Provide the (X, Y) coordinate of the cell's center where the given text is located.  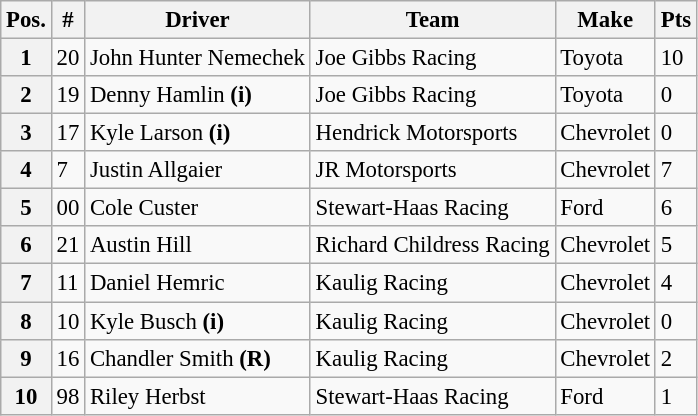
Kyle Larson (i) (198, 133)
Pts (676, 20)
Denny Hamlin (i) (198, 95)
Hendrick Motorsports (432, 133)
Daniel Hemric (198, 283)
JR Motorsports (432, 170)
Riley Herbst (198, 396)
John Hunter Nemechek (198, 58)
16 (68, 358)
3 (26, 133)
Kyle Busch (i) (198, 321)
Richard Childress Racing (432, 245)
Driver (198, 20)
98 (68, 396)
Justin Allgaier (198, 170)
Cole Custer (198, 208)
17 (68, 133)
# (68, 20)
8 (26, 321)
11 (68, 283)
Team (432, 20)
Chandler Smith (R) (198, 358)
9 (26, 358)
Austin Hill (198, 245)
Make (605, 20)
00 (68, 208)
Pos. (26, 20)
20 (68, 58)
21 (68, 245)
19 (68, 95)
